Capture the cell that displays the provided text and extract its [x, y] central coordinate. 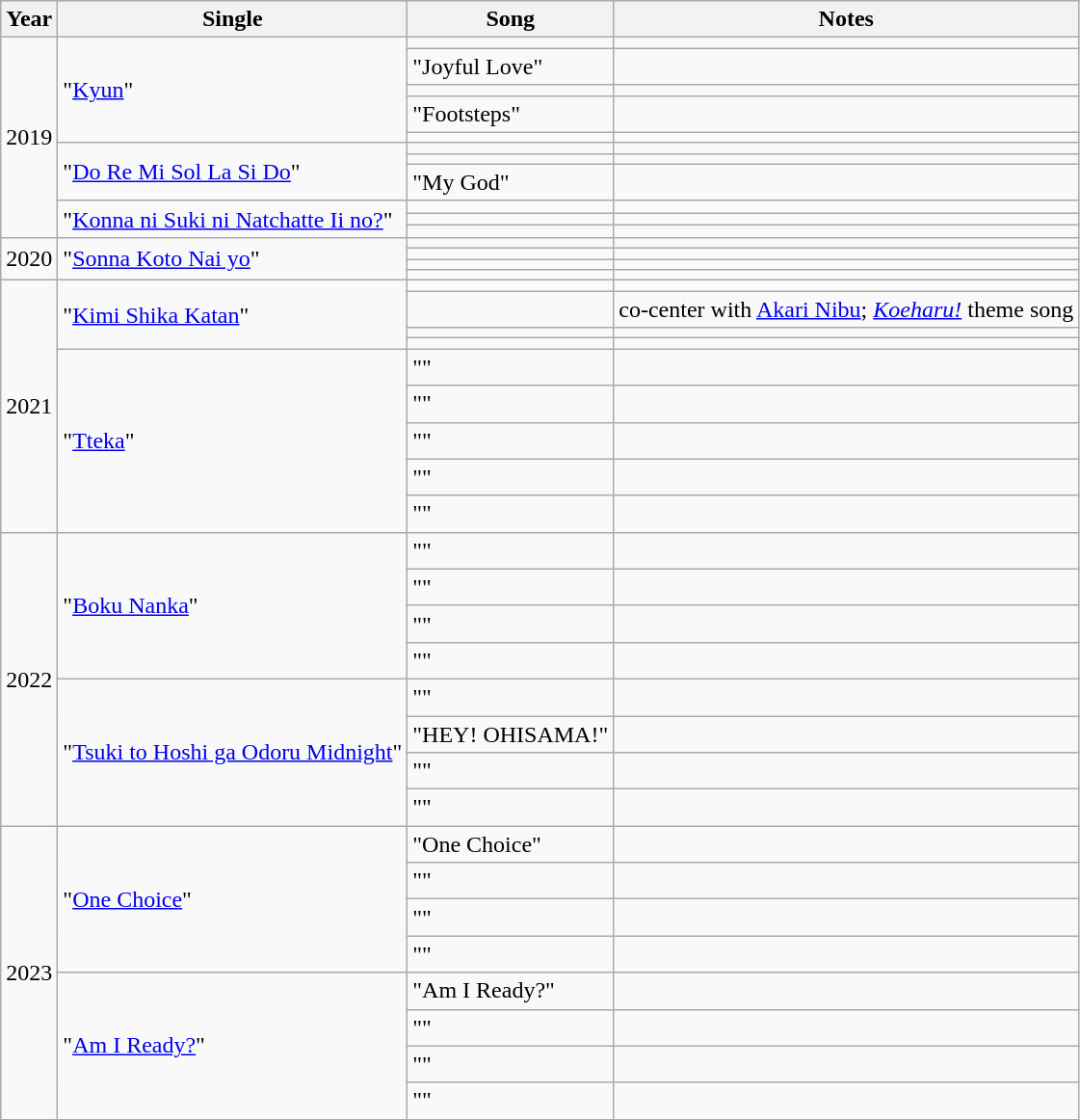
"My God" [511, 182]
2021 [29, 407]
co-center with Akari Nibu; Koeharu! theme song [846, 309]
2020 [29, 258]
"Kimi Shika Katan" [233, 314]
2022 [29, 679]
2023 [29, 973]
"Footsteps" [511, 114]
2019 [29, 138]
"Boku Nanka" [233, 605]
Year [29, 19]
Notes [846, 19]
"Kyun" [233, 91]
"HEY! OHISAMA!" [511, 733]
"Konna ni Suki ni Natchatte Ii no?" [233, 219]
"Do Re Mi Sol La Si Do" [233, 172]
"Tteka" [233, 440]
"Sonna Koto Nai yo" [233, 258]
"Joyful Love" [511, 67]
Song [511, 19]
Single [233, 19]
"Tsuki to Hoshi ga Odoru Midnight" [233, 752]
